Detect which cell encompasses the target text, then output its (X, Y) center coordinate. 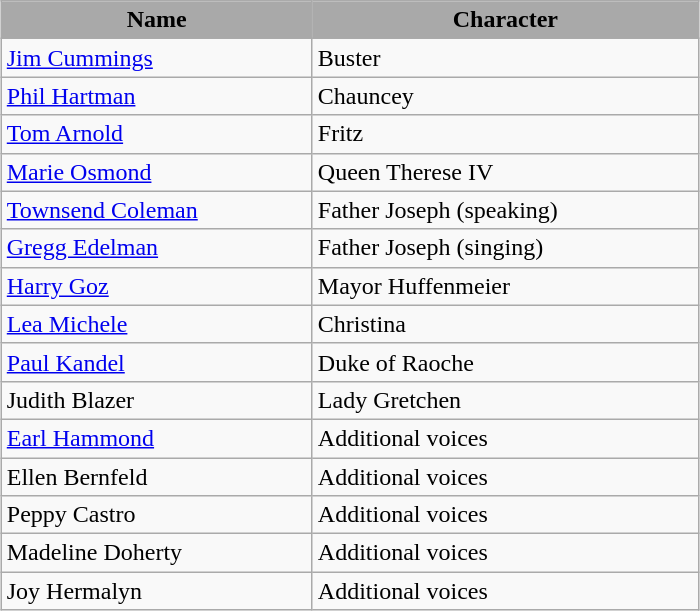
Christina (505, 324)
Harry Goz (156, 286)
Judith Blazer (156, 400)
Father Joseph (speaking) (505, 210)
Lady Gretchen (505, 400)
Marie Osmond (156, 172)
Fritz (505, 134)
Gregg Edelman (156, 248)
Jim Cummings (156, 58)
Townsend Coleman (156, 210)
Earl Hammond (156, 438)
Madeline Doherty (156, 553)
Chauncey (505, 96)
Lea Michele (156, 324)
Buster (505, 58)
Paul Kandel (156, 362)
Ellen Bernfeld (156, 477)
Joy Hermalyn (156, 591)
Mayor Huffenmeier (505, 286)
Duke of Raoche (505, 362)
Queen Therese IV (505, 172)
Tom Arnold (156, 134)
Peppy Castro (156, 515)
Father Joseph (singing) (505, 248)
Name (156, 20)
Phil Hartman (156, 96)
Character (505, 20)
